Find where the given text appears and provide that cell's center as [x, y] coordinate. 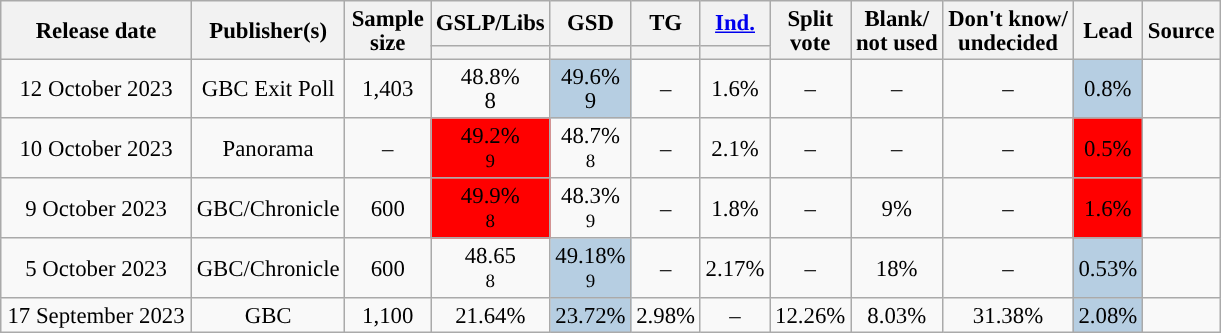
Release date [96, 30]
49.9%8 [490, 208]
0.5% [1108, 148]
48.65 8 [490, 268]
8.03% [897, 316]
0.53% [1108, 268]
49.2% 9 [490, 148]
Splitvote [810, 30]
2.08% [1108, 316]
1,100 [388, 316]
31.38% [1008, 316]
Ind. [734, 24]
23.72% [590, 316]
GBC [268, 316]
9 October 2023 [96, 208]
10 October 2023 [96, 148]
Publisher(s) [268, 30]
2.1% [734, 148]
9% [897, 208]
Source [1182, 30]
TG [666, 24]
GSLP/Libs [490, 24]
49.18% 9 [590, 268]
2.98% [666, 316]
Panorama [268, 148]
49.6%9 [590, 90]
1.8% [734, 208]
Lead [1108, 30]
12.26% [810, 316]
GSD [590, 24]
48.8%8 [490, 90]
21.64% [490, 316]
2.17% [734, 268]
GBC Exit Poll [268, 90]
1,403 [388, 90]
48.7% 8 [590, 148]
0.8% [1108, 90]
Blank/not used [897, 30]
Sample size [388, 30]
12 October 2023 [96, 90]
Don't know/undecided [1008, 30]
5 October 2023 [96, 268]
17 September 2023 [96, 316]
48.3% 9 [590, 208]
18% [897, 268]
